Provide the (X, Y) coordinate of the cell's center where the given text is located.  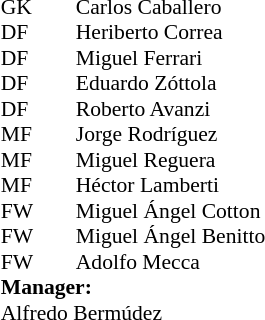
Eduardo Zóttola (170, 83)
Roberto Avanzi (170, 109)
Miguel Reguera (170, 160)
Héctor Lamberti (170, 185)
Miguel Ángel Benitto (170, 237)
Adolfo Mecca (170, 262)
Jorge Rodríguez (170, 135)
Miguel Ferrari (170, 58)
Manager: (133, 287)
Miguel Ángel Cotton (170, 211)
Heriberto Correa (170, 33)
